Determine the [x, y] coordinate at the center of the cell enclosing the given text.  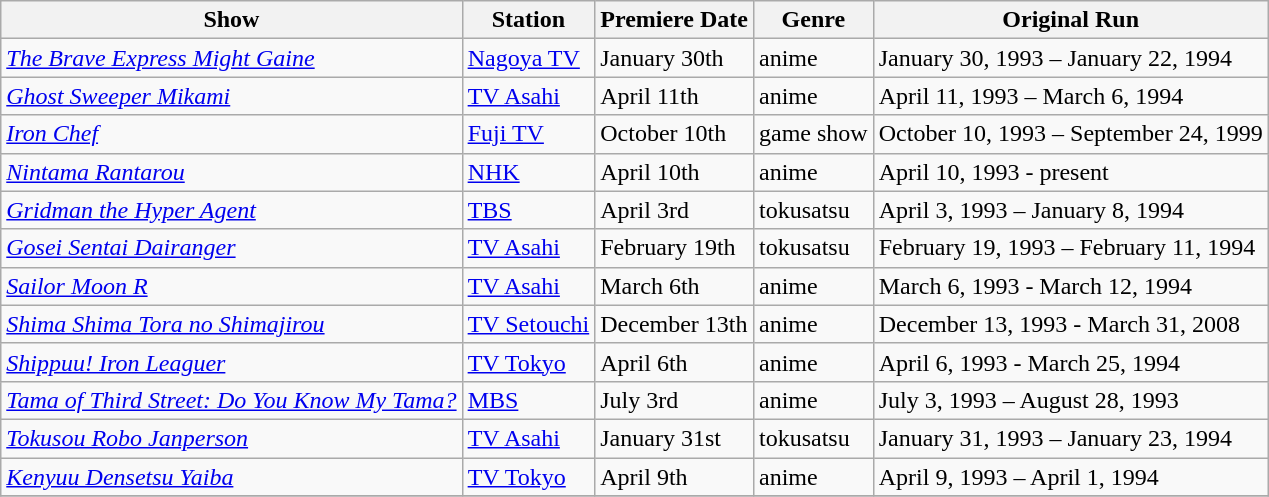
March 6, 1993 - March 12, 1994 [1070, 286]
January 31st [674, 438]
TBS [528, 210]
December 13th [674, 324]
The Brave Express Might Gaine [232, 58]
January 31, 1993 – January 23, 1994 [1070, 438]
Show [232, 20]
Original Run [1070, 20]
Station [528, 20]
December 13, 1993 - March 31, 2008 [1070, 324]
Ghost Sweeper Mikami [232, 96]
Iron Chef [232, 134]
Fuji TV [528, 134]
April 3rd [674, 210]
Tokusou Robo Janperson [232, 438]
Gosei Sentai Dairanger [232, 248]
April 6th [674, 362]
March 6th [674, 286]
April 10th [674, 172]
MBS [528, 400]
April 11th [674, 96]
April 9, 1993 – April 1, 1994 [1070, 477]
February 19, 1993 – February 11, 1994 [1070, 248]
NHK [528, 172]
April 6, 1993 - March 25, 1994 [1070, 362]
April 3, 1993 – January 8, 1994 [1070, 210]
TV Setouchi [528, 324]
Kenyuu Densetsu Yaiba [232, 477]
October 10, 1993 – September 24, 1999 [1070, 134]
Premiere Date [674, 20]
February 19th [674, 248]
April 9th [674, 477]
April 10, 1993 - present [1070, 172]
January 30th [674, 58]
Shima Shima Tora no Shimajirou [232, 324]
Gridman the Hyper Agent [232, 210]
Nagoya TV [528, 58]
July 3, 1993 – August 28, 1993 [1070, 400]
Shippuu! Iron Leaguer [232, 362]
Tama of Third Street: Do You Know My Tama? [232, 400]
January 30, 1993 – January 22, 1994 [1070, 58]
Genre [813, 20]
Nintama Rantarou [232, 172]
game show [813, 134]
July 3rd [674, 400]
Sailor Moon R [232, 286]
October 10th [674, 134]
April 11, 1993 – March 6, 1994 [1070, 96]
